Output the [x, y] coordinate of the center of the cell containing the given text.  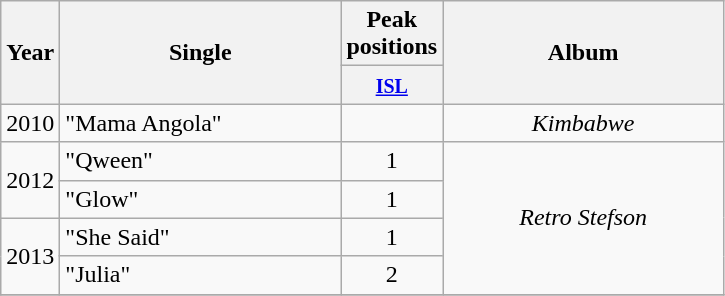
Retro Stefson [584, 218]
Album [584, 52]
"Julia" [200, 275]
2010 [30, 123]
2013 [30, 256]
"Qween" [200, 161]
"Glow" [200, 199]
"She Said" [200, 237]
Single [200, 52]
Year [30, 52]
2 [392, 275]
ISL [392, 85]
2012 [30, 180]
Kimbabwe [584, 123]
"Mama Angola" [200, 123]
Peak positions [392, 34]
